Extract the [X, Y] coordinate from the center of the cell holding the provided text.  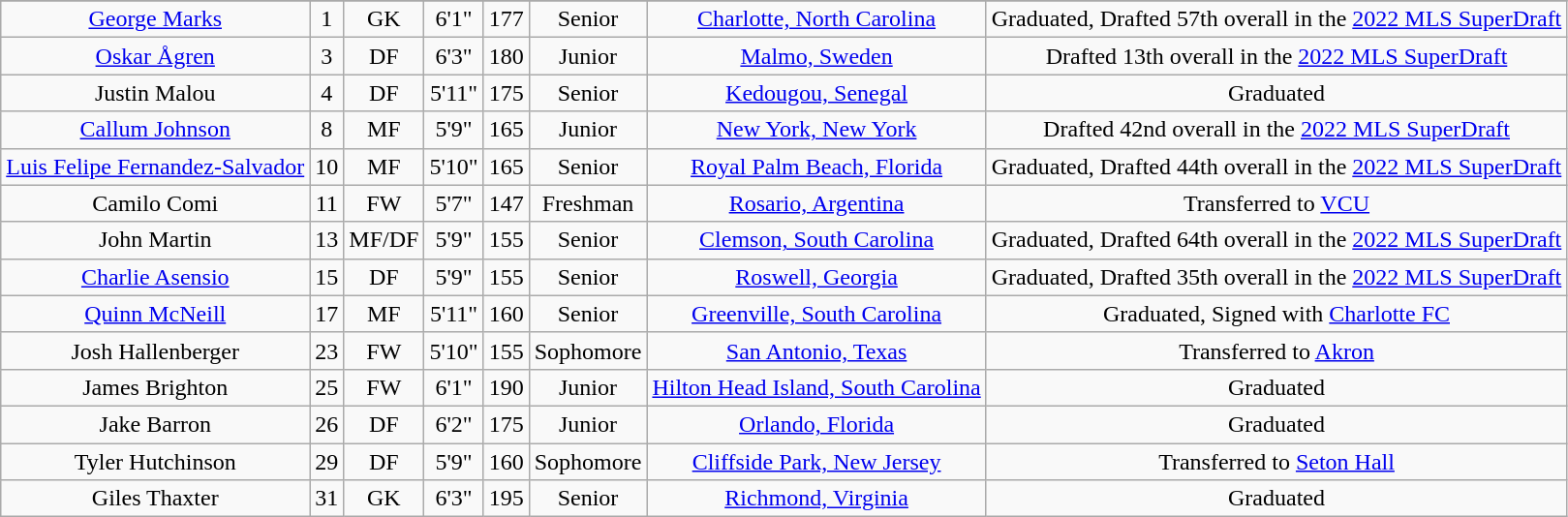
George Marks [155, 19]
10 [327, 167]
3 [327, 56]
5'7" [453, 203]
Tyler Hutchinson [155, 462]
Kedougou, Senegal [816, 93]
New York, New York [816, 130]
John Martin [155, 240]
Freshman [588, 203]
Roswell, Georgia [816, 277]
Oskar Ågren [155, 56]
1 [327, 19]
James Brighton [155, 387]
Hilton Head Island, South Carolina [816, 387]
17 [327, 314]
Cliffside Park, New Jersey [816, 462]
Orlando, Florida [816, 424]
Justin Malou [155, 93]
Graduated, Drafted 64th overall in the 2022 MLS SuperDraft [1276, 240]
Callum Johnson [155, 130]
8 [327, 130]
195 [506, 499]
Luis Felipe Fernandez-Salvador [155, 167]
25 [327, 387]
180 [506, 56]
177 [506, 19]
San Antonio, Texas [816, 350]
29 [327, 462]
Quinn McNeill [155, 314]
MF/DF [384, 240]
Graduated, Drafted 57th overall in the 2022 MLS SuperDraft [1276, 19]
Jake Barron [155, 424]
Camilo Comi [155, 203]
Drafted 13th overall in the 2022 MLS SuperDraft [1276, 56]
11 [327, 203]
4 [327, 93]
Transferred to VCU [1276, 203]
Graduated, Drafted 35th overall in the 2022 MLS SuperDraft [1276, 277]
Charlotte, North Carolina [816, 19]
Graduated, Drafted 44th overall in the 2022 MLS SuperDraft [1276, 167]
Malmo, Sweden [816, 56]
26 [327, 424]
Josh Hallenberger [155, 350]
13 [327, 240]
Transferred to Seton Hall [1276, 462]
Richmond, Virginia [816, 499]
Rosario, Argentina [816, 203]
Clemson, South Carolina [816, 240]
Royal Palm Beach, Florida [816, 167]
147 [506, 203]
Greenville, South Carolina [816, 314]
Graduated, Signed with Charlotte FC [1276, 314]
23 [327, 350]
Giles Thaxter [155, 499]
190 [506, 387]
Drafted 42nd overall in the 2022 MLS SuperDraft [1276, 130]
Transferred to Akron [1276, 350]
31 [327, 499]
15 [327, 277]
6'2" [453, 424]
Charlie Asensio [155, 277]
